Determine the (x, y) coordinate at the center of the cell enclosing the given text.  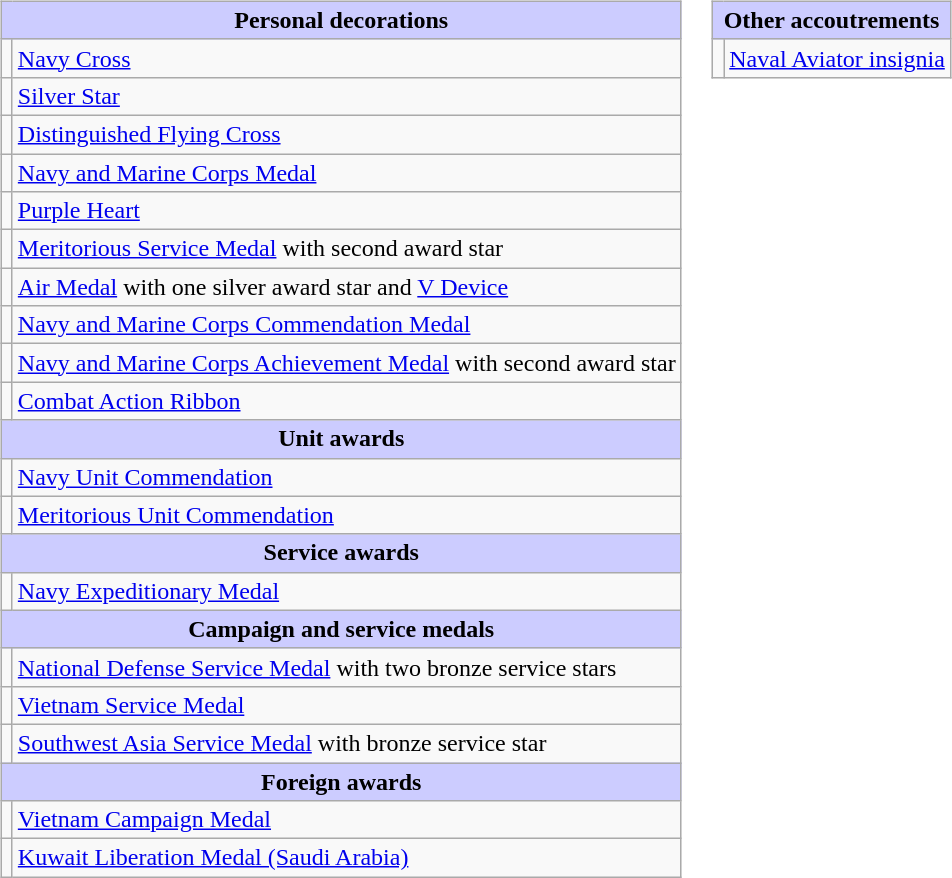
National Defense Service Medal with two bronze service stars (346, 667)
Silver Star (346, 96)
Service awards (341, 553)
Meritorious Service Medal with second award star (346, 249)
Navy Cross (346, 58)
Other accoutrements (832, 20)
Navy and Marine Corps Achievement Medal with second award star (346, 363)
Vietnam Campaign Medal (346, 820)
Distinguished Flying Cross (346, 134)
Unit awards (341, 439)
Southwest Asia Service Medal with bronze service star (346, 743)
Air Medal with one silver award star and V Device (346, 287)
Meritorious Unit Commendation (346, 515)
Navy and Marine Corps Commendation Medal (346, 325)
Foreign awards (341, 781)
Naval Aviator insignia (838, 58)
Kuwait Liberation Medal (Saudi Arabia) (346, 858)
Navy and Marine Corps Medal (346, 173)
Navy Unit Commendation (346, 477)
Vietnam Service Medal (346, 705)
Combat Action Ribbon (346, 401)
Campaign and service medals (341, 629)
Purple Heart (346, 211)
Navy Expeditionary Medal (346, 591)
Personal decorations (341, 20)
